Detect which cell encompasses the target text, then output its [X, Y] center coordinate. 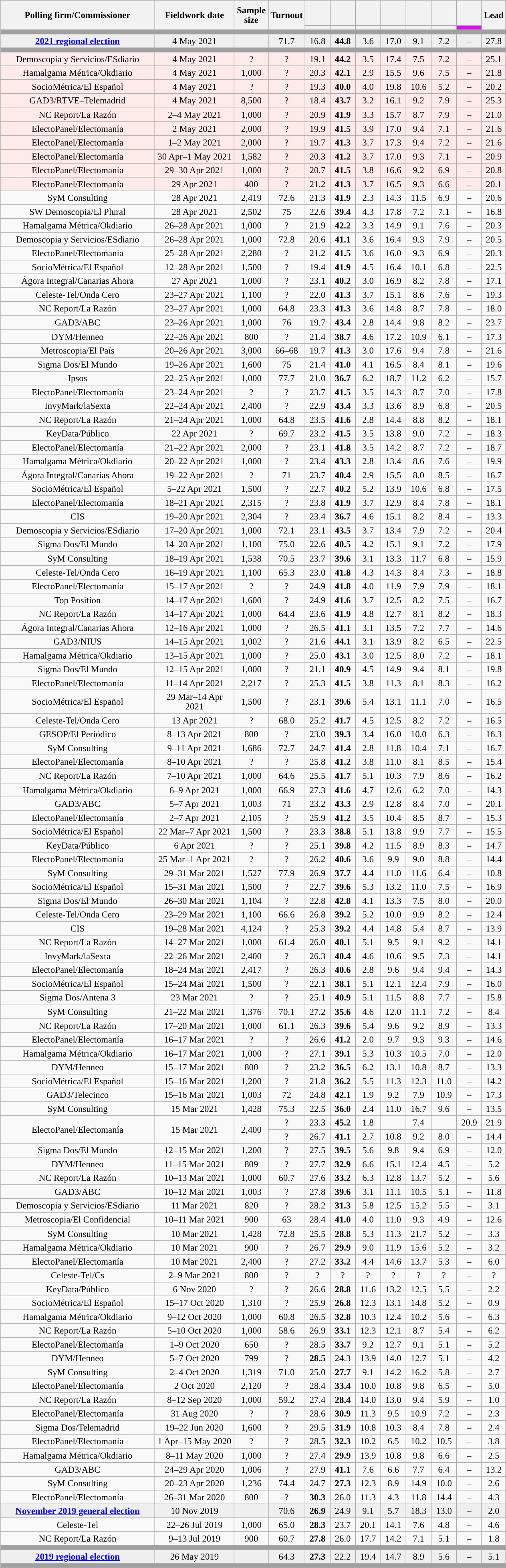
58.6 [287, 1331]
17.5 [494, 489]
24.8 [317, 1095]
21.7 [418, 1234]
SW Demoscopia/El Plural [78, 212]
65.0 [287, 1525]
30 Apr–1 May 2021 [194, 156]
27 Apr 2021 [194, 281]
23.6 [317, 614]
10–13 Mar 2021 [194, 1178]
25.2 [317, 721]
63 [287, 1220]
60.8 [287, 1317]
36.2 [343, 1081]
13–15 Apr 2021 [194, 656]
32.9 [343, 1164]
9–13 Jul 2019 [194, 1538]
15.2 [418, 1206]
2.6 [494, 1483]
20.8 [494, 170]
20.7 [317, 170]
5–7 Oct 2020 [194, 1359]
2–4 Oct 2020 [194, 1372]
40.1 [343, 943]
5.0 [494, 1386]
1,310 [251, 1303]
33.7 [343, 1344]
Polling firm/Commissioner [78, 15]
22.9 [317, 406]
42.8 [343, 901]
20.4 [494, 531]
28.6 [317, 1414]
Celeste-Tel/Cs [78, 1275]
2,280 [251, 253]
2–7 Apr 2021 [194, 818]
1,002 [251, 641]
27.6 [317, 1178]
68.0 [287, 721]
17.2 [393, 337]
14–20 Apr 2021 [194, 544]
19–28 Mar 2021 [194, 928]
2,304 [251, 517]
15.3 [494, 818]
2 Oct 2020 [194, 1386]
64.3 [287, 1557]
14–27 Mar 2021 [194, 943]
8–12 Sep 2020 [194, 1400]
27.5 [317, 1150]
2.2 [494, 1289]
GESOP/El Periódico [78, 734]
29–31 Mar 2021 [194, 873]
1,104 [251, 901]
72.1 [287, 531]
38.7 [343, 337]
10–12 Mar 2021 [194, 1192]
75.0 [287, 544]
11.7 [418, 559]
12–15 Apr 2021 [194, 669]
66.9 [287, 790]
21.3 [317, 198]
16.6 [393, 170]
40.0 [343, 87]
Sigma Dos/Telemadrid [78, 1428]
2.5 [494, 1456]
21.1 [317, 669]
6.1 [444, 337]
32.8 [343, 1317]
26.2 [317, 859]
23.5 [317, 420]
26 May 2019 [194, 1557]
0.9 [494, 1303]
16.1 [393, 101]
32.3 [343, 1441]
59.2 [287, 1400]
41.4 [343, 748]
39.3 [343, 734]
72.7 [287, 748]
2–9 Mar 2021 [194, 1275]
13.6 [393, 406]
31.3 [343, 1206]
28.3 [317, 1525]
2,417 [251, 970]
21–22 Mar 2021 [194, 1012]
26–30 Mar 2021 [194, 901]
Sigma Dos/Antena 3 [78, 998]
21–22 Apr 2021 [194, 447]
GAD3/NIUS [78, 641]
19–22 Apr 2021 [194, 475]
27.1 [317, 1053]
2,120 [251, 1386]
15.6 [418, 1247]
15–17 Oct 2020 [194, 1303]
15–17 Mar 2021 [194, 1067]
43.1 [343, 656]
44.8 [343, 41]
75.3 [287, 1109]
16.3 [494, 734]
26–31 Mar 2020 [194, 1497]
24–29 Apr 2020 [194, 1469]
20–23 Apr 2020 [194, 1483]
19.6 [494, 364]
1.9 [368, 1095]
61.4 [287, 943]
22–26 Mar 2021 [194, 956]
1–2 May 2021 [194, 143]
5.7 [393, 1511]
24.3 [343, 1359]
15.9 [494, 559]
77.7 [287, 378]
33.4 [343, 1386]
36.5 [343, 1067]
17–20 Apr 2021 [194, 531]
2021 regional election [78, 41]
8–13 Apr 2021 [194, 734]
1.0 [494, 1400]
10–11 Mar 2021 [194, 1220]
2–4 May 2021 [194, 115]
18.4 [317, 101]
8–10 Apr 2021 [194, 762]
20–22 Apr 2021 [194, 462]
22 Apr 2021 [194, 434]
4,124 [251, 928]
Top Position [78, 600]
1,582 [251, 156]
6 Nov 2020 [194, 1289]
22–26 Jul 2019 [194, 1525]
72.6 [287, 198]
19.1 [317, 59]
Lead [494, 15]
19–22 Jun 2020 [194, 1428]
72 [287, 1095]
28.2 [317, 1206]
2,217 [251, 683]
16–19 Apr 2021 [194, 572]
6 Apr 2021 [194, 846]
77.9 [287, 873]
15.4 [494, 762]
17.7 [368, 1538]
10.1 [418, 267]
1,376 [251, 1012]
Metroscopia/El País [78, 350]
11.2 [418, 378]
17.4 [393, 59]
23–24 Apr 2021 [194, 392]
1 Apr–15 May 2020 [194, 1441]
400 [251, 184]
30.9 [343, 1414]
799 [251, 1359]
2,315 [251, 503]
17.9 [494, 544]
44.2 [343, 59]
12–15 Mar 2021 [194, 1150]
Fieldwork date [194, 15]
76 [287, 323]
7.4 [418, 1122]
3.4 [368, 734]
22.0 [317, 295]
6–9 Apr 2021 [194, 790]
70.1 [287, 1012]
11–14 Apr 2021 [194, 683]
3,000 [251, 350]
64.4 [287, 614]
20–26 Apr 2021 [194, 350]
70.5 [287, 559]
GAD3/Telecinco [78, 1095]
35.6 [343, 1012]
9–12 Oct 2020 [194, 1317]
22.8 [317, 901]
29–30 Apr 2021 [194, 170]
809 [251, 1164]
29 Apr 2021 [194, 184]
2,105 [251, 818]
Ipsos [78, 378]
71.0 [287, 1372]
64.6 [287, 776]
5–10 Oct 2020 [194, 1331]
39.1 [343, 1053]
45.2 [343, 1122]
9.7 [393, 1040]
8,500 [251, 101]
12–28 Apr 2021 [194, 267]
November 2019 general election [78, 1511]
1,006 [251, 1469]
71.7 [287, 41]
39.5 [343, 1150]
12–16 Apr 2021 [194, 628]
820 [251, 1206]
2 May 2021 [194, 128]
5.9 [444, 1400]
29.5 [317, 1428]
29 Mar–14 Apr 2021 [194, 702]
18–21 Apr 2021 [194, 503]
23 Mar 2021 [194, 998]
1,538 [251, 559]
17.6 [393, 350]
43.7 [343, 101]
1,686 [251, 748]
31 Aug 2020 [194, 1414]
14–15 Apr 2021 [194, 641]
17–20 Mar 2021 [194, 1025]
11–15 Mar 2021 [194, 1164]
3.9 [368, 128]
7–10 Apr 2021 [194, 776]
22–25 Apr 2021 [194, 378]
20.0 [494, 901]
10 Nov 2019 [194, 1511]
23.8 [317, 503]
13 Apr 2021 [194, 721]
27.9 [317, 1469]
38.1 [343, 984]
GAD3/RTVE–Telemadrid [78, 101]
22–26 Apr 2021 [194, 337]
1–9 Oct 2020 [194, 1344]
38.8 [343, 831]
20.2 [494, 87]
Metroscopia/El Confidencial [78, 1220]
4.9 [444, 1220]
22 Mar–7 Apr 2021 [194, 831]
1,236 [251, 1483]
650 [251, 1344]
44.1 [343, 641]
22.1 [317, 984]
18–19 Apr 2021 [194, 559]
5–7 Apr 2021 [194, 804]
23–29 Mar 2021 [194, 915]
8–11 May 2020 [194, 1456]
70.6 [287, 1511]
74.4 [287, 1483]
15.8 [494, 998]
22.2 [343, 1557]
66–68 [287, 350]
31.9 [343, 1428]
25.8 [317, 762]
Celeste-Tel [78, 1525]
2,419 [251, 198]
Turnout [287, 15]
Sample size [251, 15]
25–28 Apr 2021 [194, 253]
2,502 [251, 212]
6.0 [494, 1261]
30.3 [317, 1497]
22–24 Apr 2021 [194, 406]
15–24 Mar 2021 [194, 984]
18.8 [494, 572]
1,319 [251, 1372]
21–24 Apr 2021 [194, 420]
33.1 [343, 1331]
19–20 Apr 2021 [194, 517]
23–26 Apr 2021 [194, 323]
4.7 [368, 790]
66.6 [287, 915]
25 Mar–1 Apr 2021 [194, 859]
9–11 Apr 2021 [194, 748]
36.0 [343, 1109]
1,527 [251, 873]
43.5 [343, 531]
11 Mar 2021 [194, 1206]
19–26 Apr 2021 [194, 364]
5–22 Apr 2021 [194, 489]
40.5 [343, 544]
15–31 Mar 2021 [194, 887]
18–24 Mar 2021 [194, 970]
69.7 [287, 434]
39.8 [343, 846]
17.1 [494, 281]
37.7 [343, 873]
18.0 [494, 309]
61.1 [287, 1025]
15–17 Apr 2021 [194, 586]
39.4 [343, 212]
12.9 [393, 503]
2019 regional election [78, 1557]
42.2 [343, 225]
65.3 [287, 572]
